Pinpoint the cell where the given text exists, returning its (X, Y) midpoint coordinate. 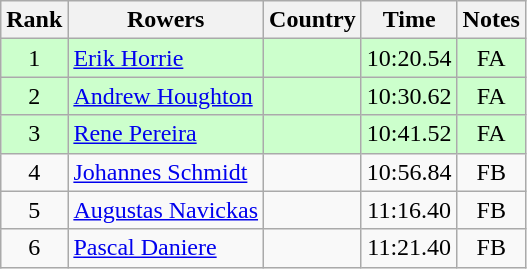
Augustas Navickas (166, 210)
10:20.54 (409, 58)
Rene Pereira (166, 134)
2 (34, 96)
4 (34, 172)
Andrew Houghton (166, 96)
Johannes Schmidt (166, 172)
Time (409, 20)
11:21.40 (409, 248)
Rowers (166, 20)
Pascal Daniere (166, 248)
10:30.62 (409, 96)
10:56.84 (409, 172)
1 (34, 58)
11:16.40 (409, 210)
5 (34, 210)
Notes (491, 20)
Country (313, 20)
Erik Horrie (166, 58)
6 (34, 248)
Rank (34, 20)
10:41.52 (409, 134)
3 (34, 134)
